Identify which cell holds the provided text, then report its (X, Y) central coordinate. 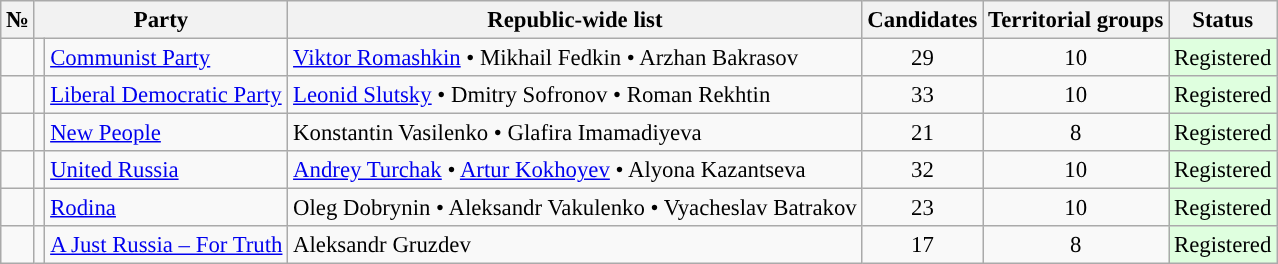
Liberal Democratic Party (166, 95)
21 (922, 133)
Status (1223, 20)
Andrey Turchak • Artur Kokhoyev • Alyona Kazantseva (575, 170)
Leonid Slutsky • Dmitry Sofronov • Roman Rekhtin (575, 95)
33 (922, 95)
17 (922, 245)
A Just Russia – For Truth (166, 245)
Konstantin Vasilenko • Glafira Imamadiyeva (575, 133)
New People (166, 133)
Republic-wide list (575, 20)
Territorial groups (1076, 20)
Party (161, 20)
23 (922, 208)
32 (922, 170)
Communist Party (166, 58)
№ (18, 20)
Viktor Romashkin • Mikhail Fedkin • Arzhan Bakrasov (575, 58)
Aleksandr Gruzdev (575, 245)
Candidates (922, 20)
United Russia (166, 170)
29 (922, 58)
Rodina (166, 208)
Oleg Dobrynin • Aleksandr Vakulenko • Vyacheslav Batrakov (575, 208)
